For the text-containing cell, return its midpoint in (x, y) coordinate format. 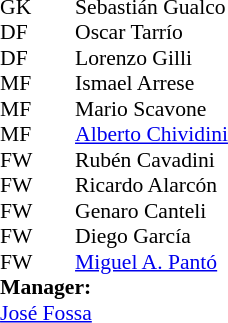
Ricardo Alarcón (152, 185)
Oscar Tarrío (152, 33)
Alberto Chividini (152, 135)
Lorenzo Gilli (152, 58)
Mario Scavone (152, 109)
Manager: (114, 287)
Miguel A. Pantó (152, 262)
Ismael Arrese (152, 83)
Genaro Canteli (152, 211)
Rubén Cavadini (152, 160)
Diego García (152, 237)
